Capture the cell that displays the provided text and extract its [x, y] central coordinate. 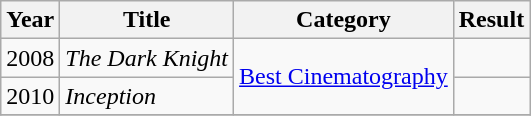
Best Cinematography [344, 77]
2008 [30, 58]
Year [30, 20]
Result [491, 20]
Category [344, 20]
The Dark Knight [147, 58]
Title [147, 20]
2010 [30, 96]
Inception [147, 96]
